Return (X, Y) of the center of cell containing provided text 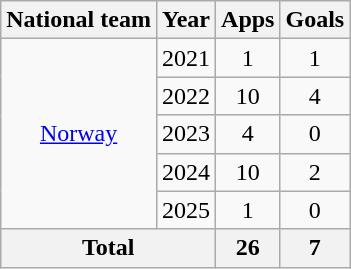
National team (79, 20)
2021 (186, 58)
Apps (248, 20)
Norway (79, 134)
Year (186, 20)
2023 (186, 134)
2025 (186, 210)
2 (315, 172)
Total (108, 248)
7 (315, 248)
2022 (186, 96)
26 (248, 248)
Goals (315, 20)
2024 (186, 172)
